For the text-containing cell, return its midpoint in (x, y) coordinate format. 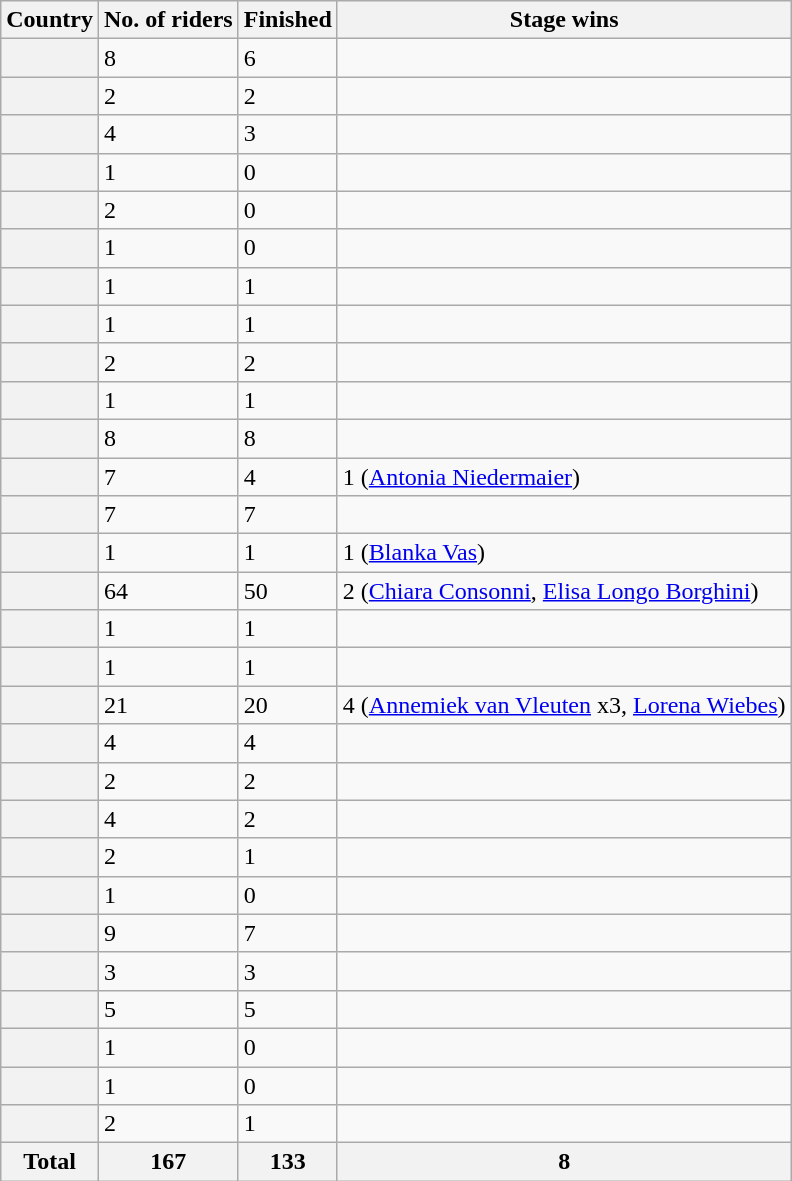
167 (168, 1162)
2 (Chiara Consonni, Elisa Longo Borghini) (564, 591)
50 (288, 591)
21 (168, 705)
Total (50, 1162)
Finished (288, 20)
64 (168, 591)
133 (288, 1162)
1 (Antonia Niedermaier) (564, 477)
4 (Annemiek van Vleuten x3, Lorena Wiebes) (564, 705)
9 (168, 933)
1 (Blanka Vas) (564, 553)
No. of riders (168, 20)
20 (288, 705)
6 (288, 58)
Country (50, 20)
Stage wins (564, 20)
